Pinpoint the cell where the given text exists, returning its [X, Y] midpoint coordinate. 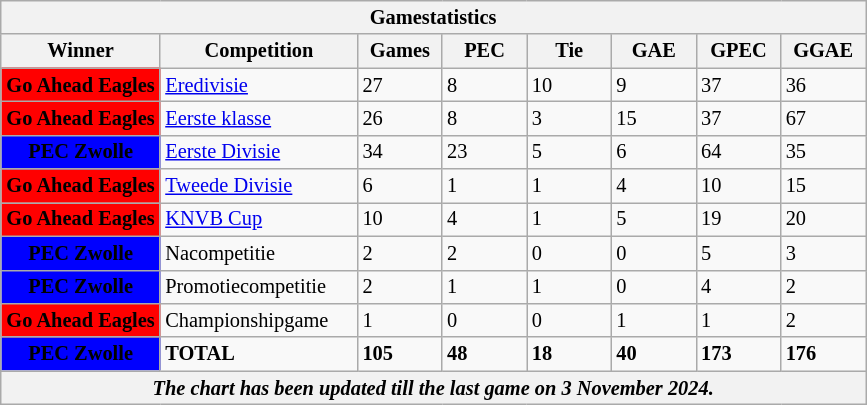
Eredivisie [258, 85]
Gamestatistics [434, 17]
105 [400, 354]
Tie [570, 51]
Nacompetitie [258, 253]
48 [484, 354]
Tweede Divisie [258, 186]
64 [738, 152]
173 [738, 354]
9 [654, 85]
23 [484, 152]
Eerste Divisie [258, 152]
Games [400, 51]
GPEC [738, 51]
TOTAL [258, 354]
The chart has been updated till the last game on 3 November 2024. [434, 388]
36 [824, 85]
26 [400, 118]
PEC [484, 51]
Championshipgame [258, 320]
Winner [81, 51]
67 [824, 118]
19 [738, 219]
40 [654, 354]
34 [400, 152]
35 [824, 152]
Eerste klasse [258, 118]
KNVB Cup [258, 219]
18 [570, 354]
176 [824, 354]
Competition [258, 51]
20 [824, 219]
GGAE [824, 51]
Promotiecompetitie [258, 287]
GAE [654, 51]
27 [400, 85]
